Return the [x, y] coordinate for the center point of the cell that contains the specified text.  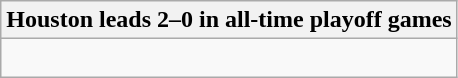
Houston leads 2–0 in all-time playoff games [229, 20]
